Provide the [X, Y] coordinate of the cell's center where the given text is located.  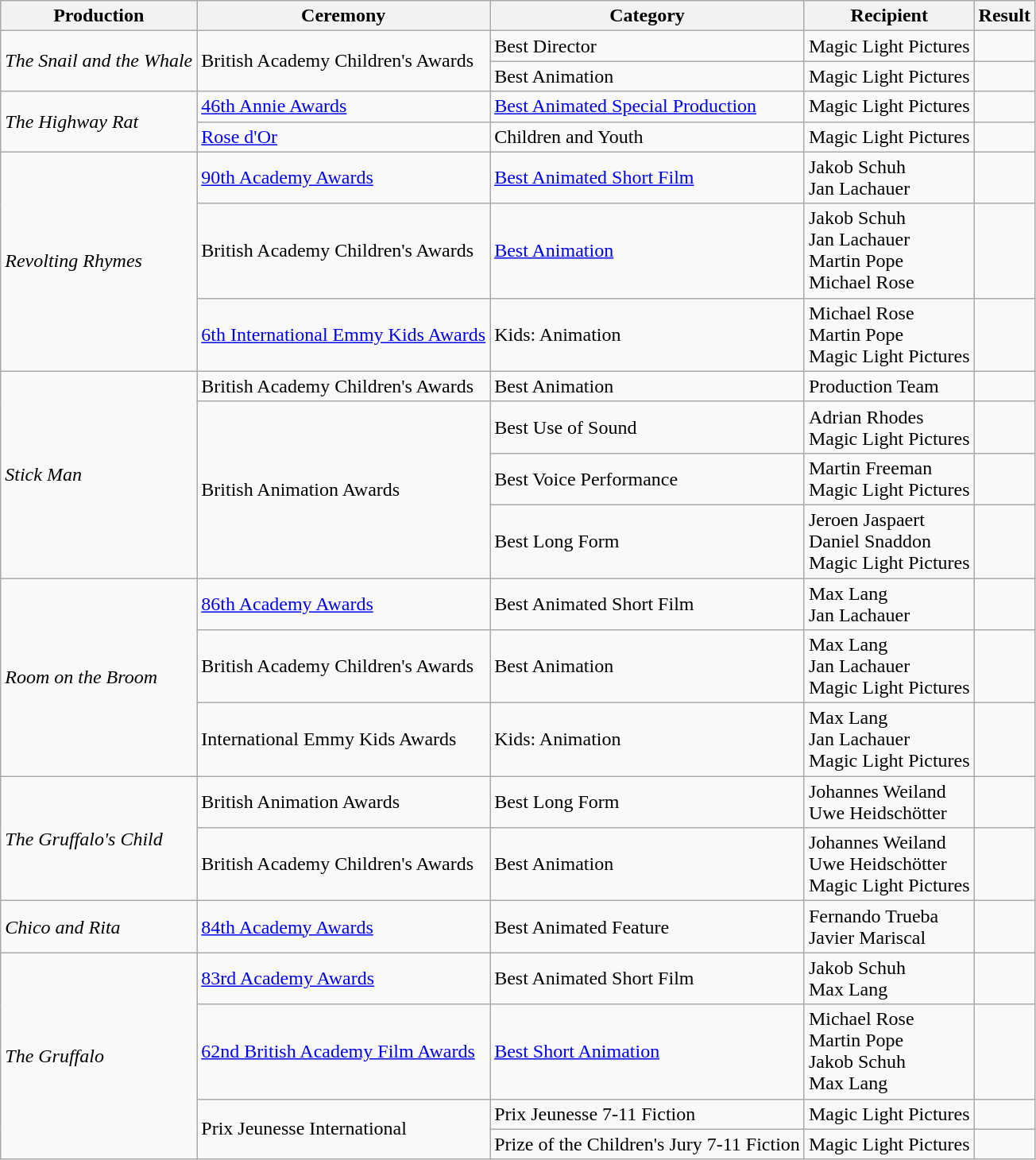
Production [99, 16]
Johannes WeilandUwe Heidschötter [889, 802]
Prize of the Children's Jury 7-11 Fiction [647, 1144]
6th International Emmy Kids Awards [343, 334]
International Emmy Kids Awards [343, 740]
Prix Jeunesse 7-11 Fiction [647, 1114]
Best Animated Feature [647, 926]
Johannes WeilandUwe HeidschötterMagic Light Pictures [889, 864]
Best Use of Sound [647, 427]
The Gruffalo's Child [99, 839]
Production Team [889, 386]
90th Academy Awards [343, 178]
Ceremony [343, 16]
Stick Man [99, 474]
84th Academy Awards [343, 926]
86th Academy Awards [343, 604]
Best Short Animation [647, 1052]
Fernando TruebaJavier Mariscal [889, 926]
83rd Academy Awards [343, 979]
Revolting Rhymes [99, 261]
The Gruffalo [99, 1056]
Recipient [889, 16]
Chico and Rita [99, 926]
The Snail and the Whale [99, 61]
Rose d'Or [343, 137]
Max LangJan Lachauer [889, 604]
Best Voice Performance [647, 478]
Children and Youth [647, 137]
62nd British Academy Film Awards [343, 1052]
Jakob SchuhMax Lang [889, 979]
Best Director [647, 46]
Martin FreemanMagic Light Pictures [889, 478]
Room on the Broom [99, 677]
Jakob SchuhJan LachauerMartin PopeMichael Rose [889, 251]
Michael RoseMartin PopeMagic Light Pictures [889, 334]
Prix Jeunesse International [343, 1129]
Adrian RhodesMagic Light Pictures [889, 427]
The Highway Rat [99, 122]
Jeroen JaspaertDaniel SnaddonMagic Light Pictures [889, 541]
Jakob SchuhJan Lachauer [889, 178]
Category [647, 16]
46th Annie Awards [343, 106]
Best Animated Special Production [647, 106]
Result [1004, 16]
Michael RoseMartin PopeJakob SchuhMax Lang [889, 1052]
